Locate the cell with the specified text and output its [X, Y] center coordinate. 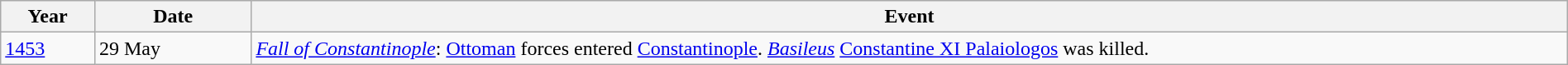
Date [172, 17]
1453 [48, 48]
29 May [172, 48]
Event [910, 17]
Year [48, 17]
Fall of Constantinople: Ottoman forces entered Constantinople. Basileus Constantine XI Palaiologos was killed. [910, 48]
